Find where the given text appears and provide that cell's center as (X, Y) coordinate. 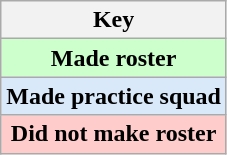
Key (114, 20)
Made roster (114, 58)
Did not make roster (114, 134)
Made practice squad (114, 96)
